Output the (x, y) coordinate of the center of the cell containing the given text.  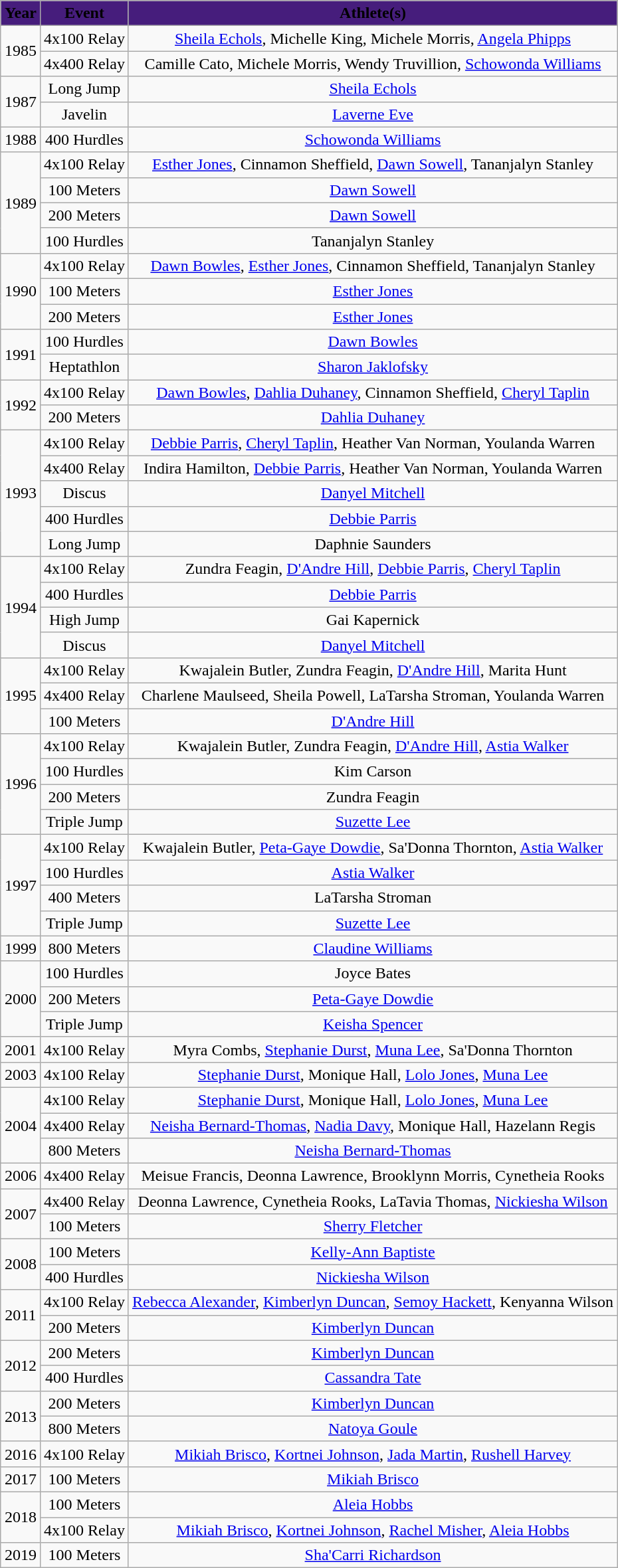
1987 (20, 102)
2003 (20, 1075)
1995 (20, 695)
Year (20, 13)
Meisue Francis, Deonna Lawrence, Brooklynn Morris, Cynetheia Rooks (372, 1176)
Kwajalein Butler, Zundra Feagin, D'Andre Hill, Marita Hunt (372, 670)
Dawn Bowles (372, 342)
Sha'Carri Richardson (372, 1555)
1997 (20, 885)
Dawn Bowles, Dahlia Duhaney, Cinnamon Sheffield, Cheryl Taplin (372, 392)
Rebecca Alexander, Kimberlyn Duncan, Semoy Hackett, Kenyanna Wilson (372, 1302)
Debbie Parris, Cheryl Taplin, Heather Van Norman, Youlanda Warren (372, 443)
Javelin (84, 114)
Sheila Echols, Michelle King, Michele Morris, Angela Phipps (372, 39)
1994 (20, 607)
Sharon Jaklofsky (372, 367)
D'Andre Hill (372, 721)
2013 (20, 1416)
Dahlia Duhaney (372, 418)
Peta-Gaye Dowdie (372, 999)
Indira Hamilton, Debbie Parris, Heather Van Norman, Youlanda Warren (372, 468)
Esther Jones, Cinnamon Sheffield, Dawn Sowell, Tananjalyn Stanley (372, 165)
2001 (20, 1049)
Mikiah Brisco, Kortnei Johnson, Jada Martin, Rushell Harvey (372, 1454)
Aleia Hobbs (372, 1504)
Camille Cato, Michele Morris, Wendy Truvillion, Schowonda Williams (372, 64)
Mikiah Brisco, Kortnei Johnson, Rachel Misher, Aleia Hobbs (372, 1529)
1985 (20, 51)
1996 (20, 784)
Mikiah Brisco (372, 1479)
Sheila Echols (372, 89)
Athlete(s) (372, 13)
2019 (20, 1555)
1993 (20, 493)
2017 (20, 1479)
Tananjalyn Stanley (372, 240)
Zundra Feagin (372, 797)
1999 (20, 948)
2012 (20, 1365)
1988 (20, 139)
LaTarsha Stroman (372, 898)
1990 (20, 291)
Deonna Lawrence, Cynetheia Rooks, LaTavia Thomas, Nickiesha Wilson (372, 1201)
2000 (20, 999)
Kim Carson (372, 772)
Natoya Goule (372, 1429)
2018 (20, 1517)
Astia Walker (372, 873)
Event (84, 13)
Charlene Maulseed, Sheila Powell, LaTarsha Stroman, Youlanda Warren (372, 695)
Neisha Bernard-Thomas (372, 1151)
400 Meters (84, 898)
Myra Combs, Stephanie Durst, Muna Lee, Sa'Donna Thornton (372, 1049)
Zundra Feagin, D'Andre Hill, Debbie Parris, Cheryl Taplin (372, 569)
Kelly-Ann Baptiste (372, 1252)
Schowonda Williams (372, 139)
High Jump (84, 620)
Sherry Fletcher (372, 1227)
Daphnie Saunders (372, 544)
Nickiesha Wilson (372, 1277)
Dawn Bowles, Esther Jones, Cinnamon Sheffield, Tananjalyn Stanley (372, 266)
2006 (20, 1176)
2004 (20, 1125)
Neisha Bernard-Thomas, Nadia Davy, Monique Hall, Hazelann Regis (372, 1126)
2016 (20, 1454)
2008 (20, 1264)
Gai Kapernick (372, 620)
2007 (20, 1214)
1991 (20, 355)
2011 (20, 1315)
1992 (20, 405)
Kwajalein Butler, Peta-Gaye Dowdie, Sa'Donna Thornton, Astia Walker (372, 847)
Joyce Bates (372, 974)
Laverne Eve (372, 114)
Keisha Spencer (372, 1024)
Cassandra Tate (372, 1378)
Claudine Williams (372, 948)
1989 (20, 203)
Heptathlon (84, 367)
Kwajalein Butler, Zundra Feagin, D'Andre Hill, Astia Walker (372, 746)
